Detect which cell encompasses the target text, then output its (X, Y) center coordinate. 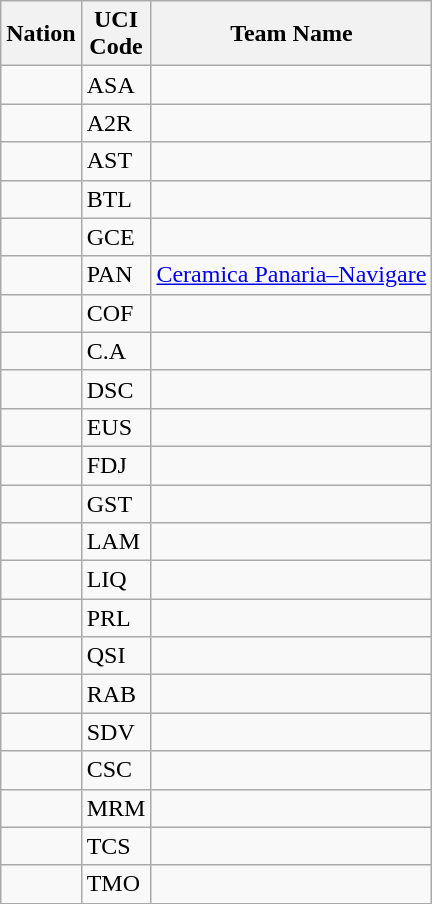
UCI Code (116, 34)
QSI (116, 656)
MRM (116, 808)
COF (116, 313)
A2R (116, 123)
RAB (116, 694)
PRL (116, 618)
DSC (116, 389)
FDJ (116, 465)
Ceramica Panaria–Navigare (292, 275)
EUS (116, 427)
CSC (116, 770)
Nation (41, 34)
GCE (116, 237)
Team Name (292, 34)
GST (116, 503)
TCS (116, 846)
TMO (116, 884)
AST (116, 161)
C.A (116, 351)
SDV (116, 732)
ASA (116, 85)
BTL (116, 199)
PAN (116, 275)
LIQ (116, 580)
LAM (116, 542)
